Determine the (X, Y) coordinate at the center of the cell enclosing the given text.  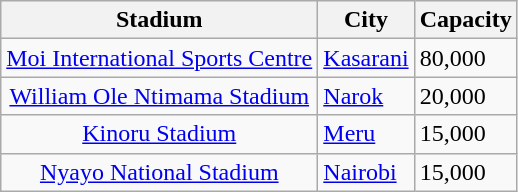
William Ole Ntimama Stadium (160, 96)
20,000 (466, 96)
Kasarani (366, 58)
Meru (366, 134)
Capacity (466, 20)
Nyayo National Stadium (160, 172)
Stadium (160, 20)
Nairobi (366, 172)
Kinoru Stadium (160, 134)
City (366, 20)
80,000 (466, 58)
Moi International Sports Centre (160, 58)
Narok (366, 96)
